Find where the given text appears and provide that cell's center as [x, y] coordinate. 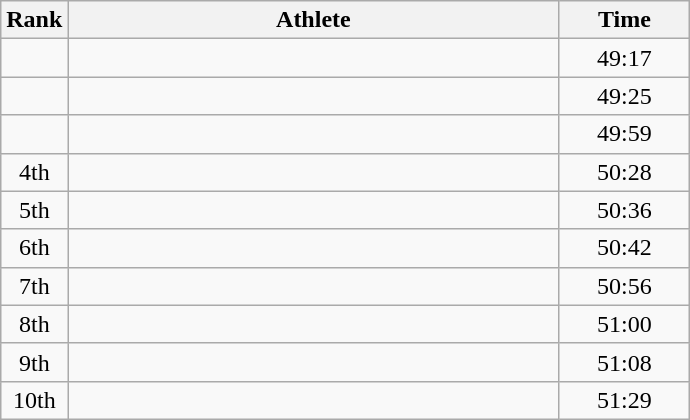
8th [34, 324]
Athlete [314, 20]
50:28 [624, 172]
7th [34, 286]
49:25 [624, 96]
6th [34, 248]
51:29 [624, 400]
10th [34, 400]
49:17 [624, 58]
50:56 [624, 286]
50:36 [624, 210]
51:08 [624, 362]
4th [34, 172]
Time [624, 20]
49:59 [624, 134]
5th [34, 210]
9th [34, 362]
Rank [34, 20]
51:00 [624, 324]
50:42 [624, 248]
